Detect which cell encompasses the target text, then output its (x, y) center coordinate. 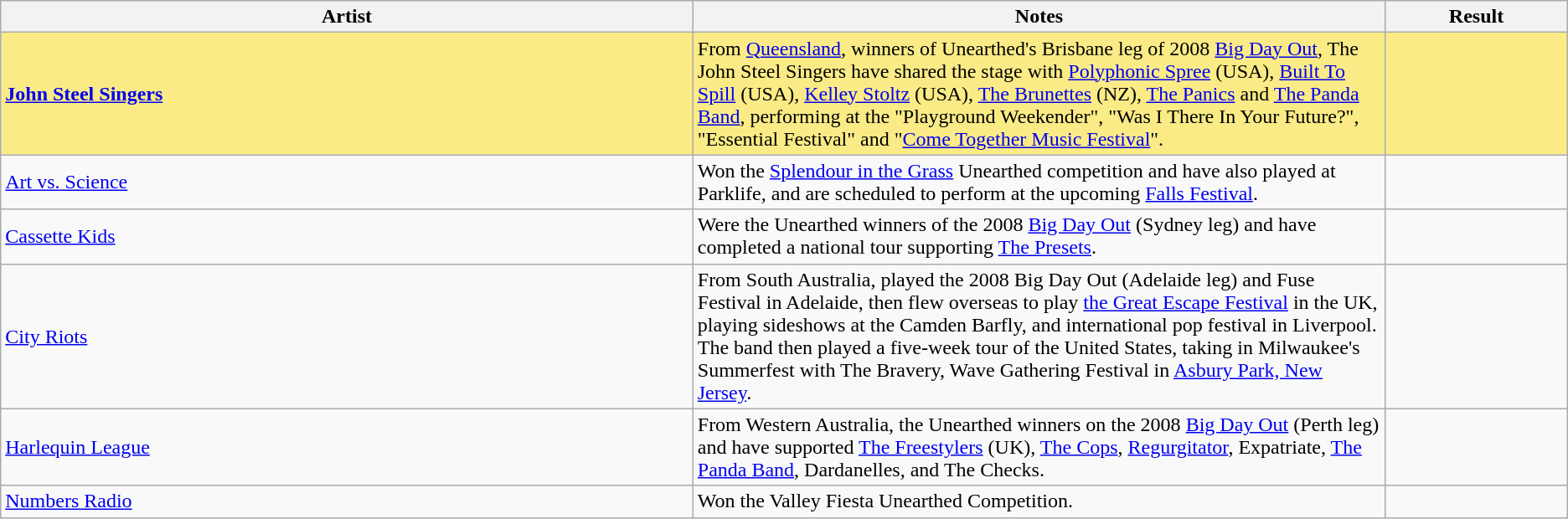
Cassette Kids (347, 236)
Artist (347, 17)
John Steel Singers (347, 94)
Were the Unearthed winners of the 2008 Big Day Out (Sydney leg) and have completed a national tour supporting The Presets. (1039, 236)
Won the Valley Fiesta Unearthed Competition. (1039, 501)
Harlequin League (347, 447)
City Riots (347, 337)
Notes (1039, 17)
Result (1477, 17)
Numbers Radio (347, 501)
Won the Splendour in the Grass Unearthed competition and have also played at Parklife, and are scheduled to perform at the upcoming Falls Festival. (1039, 182)
Art vs. Science (347, 182)
